Provide the (X, Y) coordinate of the cell's center where the given text is located.  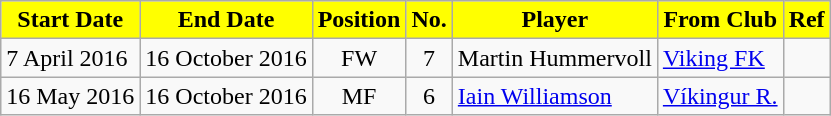
Viking FK (720, 58)
Player (554, 20)
Martin Hummervoll (554, 58)
6 (429, 96)
MF (359, 96)
No. (429, 20)
End Date (226, 20)
Start Date (70, 20)
Iain Williamson (554, 96)
Ref (806, 20)
7 April 2016 (70, 58)
From Club (720, 20)
Position (359, 20)
FW (359, 58)
16 May 2016 (70, 96)
7 (429, 58)
Víkingur R. (720, 96)
